Extract the (X, Y) coordinate from the center of the cell holding the provided text.  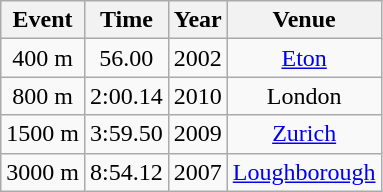
400 m (43, 58)
800 m (43, 96)
London (304, 96)
8:54.12 (126, 172)
1500 m (43, 134)
Zurich (304, 134)
3000 m (43, 172)
Event (43, 20)
Eton (304, 58)
2009 (198, 134)
2:00.14 (126, 96)
2010 (198, 96)
Venue (304, 20)
Time (126, 20)
2007 (198, 172)
Year (198, 20)
Loughborough (304, 172)
2002 (198, 58)
3:59.50 (126, 134)
56.00 (126, 58)
